Detect which cell encompasses the target text, then output its (X, Y) center coordinate. 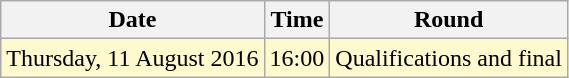
Time (297, 20)
Thursday, 11 August 2016 (132, 58)
Date (132, 20)
16:00 (297, 58)
Qualifications and final (449, 58)
Round (449, 20)
